From the cell containing the given text, extract its center point as [x, y] coordinate. 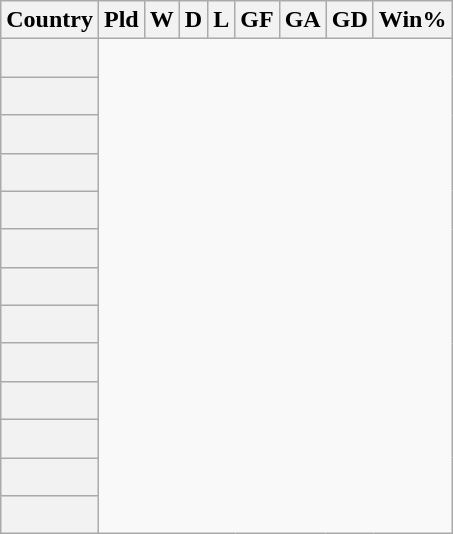
Win% [412, 20]
GF [257, 20]
L [222, 20]
D [193, 20]
Country [50, 20]
Pld [121, 20]
GD [350, 20]
W [162, 20]
GA [302, 20]
